Capture the cell that displays the provided text and extract its (X, Y) central coordinate. 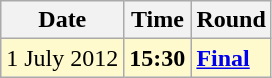
15:30 (158, 58)
Final (231, 58)
Date (62, 20)
Time (158, 20)
Round (231, 20)
1 July 2012 (62, 58)
